Find where the given text appears and provide that cell's center as (x, y) coordinate. 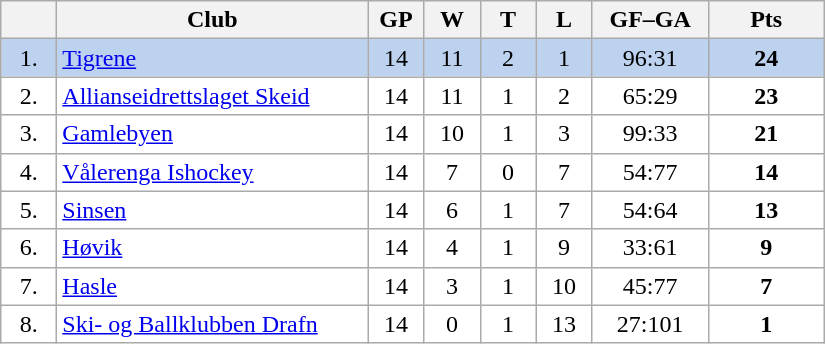
5. (29, 210)
65:29 (650, 96)
6. (29, 248)
Hasle (212, 286)
8. (29, 324)
Sinsen (212, 210)
99:33 (650, 134)
Tigrene (212, 58)
54:77 (650, 172)
Ski- og Ballklubben Drafn (212, 324)
T (508, 20)
4. (29, 172)
GP (396, 20)
L (564, 20)
27:101 (650, 324)
21 (766, 134)
GF–GA (650, 20)
Gamlebyen (212, 134)
33:61 (650, 248)
4 (452, 248)
24 (766, 58)
6 (452, 210)
2. (29, 96)
54:64 (650, 210)
Vålerenga Ishockey (212, 172)
Allianseidrettslaget Skeid (212, 96)
1. (29, 58)
Høvik (212, 248)
W (452, 20)
3. (29, 134)
Club (212, 20)
96:31 (650, 58)
23 (766, 96)
45:77 (650, 286)
7. (29, 286)
Pts (766, 20)
